Identify which cell holds the provided text, then report its (X, Y) central coordinate. 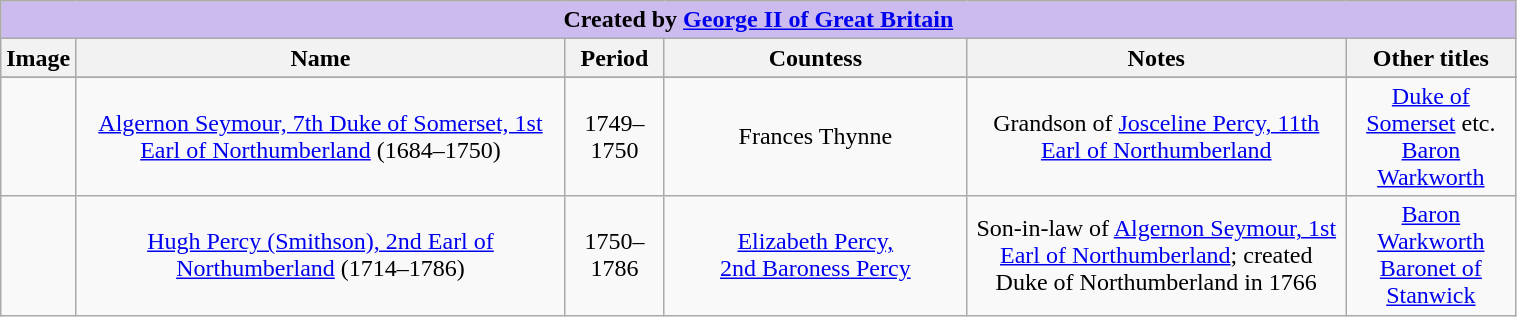
1750–1786 (614, 256)
Notes (1156, 58)
Baron Warkworth Baronet of Stanwick (1431, 256)
Name (320, 58)
Grandson of Josceline Percy, 11th Earl of Northumberland (1156, 136)
Duke of Somerset etc. Baron Warkworth (1431, 136)
Algernon Seymour, 7th Duke of Somerset, 1st Earl of Northumberland (1684–1750) (320, 136)
Other titles (1431, 58)
Image (38, 58)
Frances Thynne (816, 136)
1749–1750 (614, 136)
Created by George II of Great Britain (758, 20)
Countess (816, 58)
Hugh Percy (Smithson), 2nd Earl of Northumberland (1714–1786) (320, 256)
Elizabeth Percy,2nd Baroness Percy (816, 256)
Period (614, 58)
Son-in-law of Algernon Seymour, 1st Earl of Northumberland; created Duke of Northumberland in 1766 (1156, 256)
